Detect which cell encompasses the target text, then output its [X, Y] center coordinate. 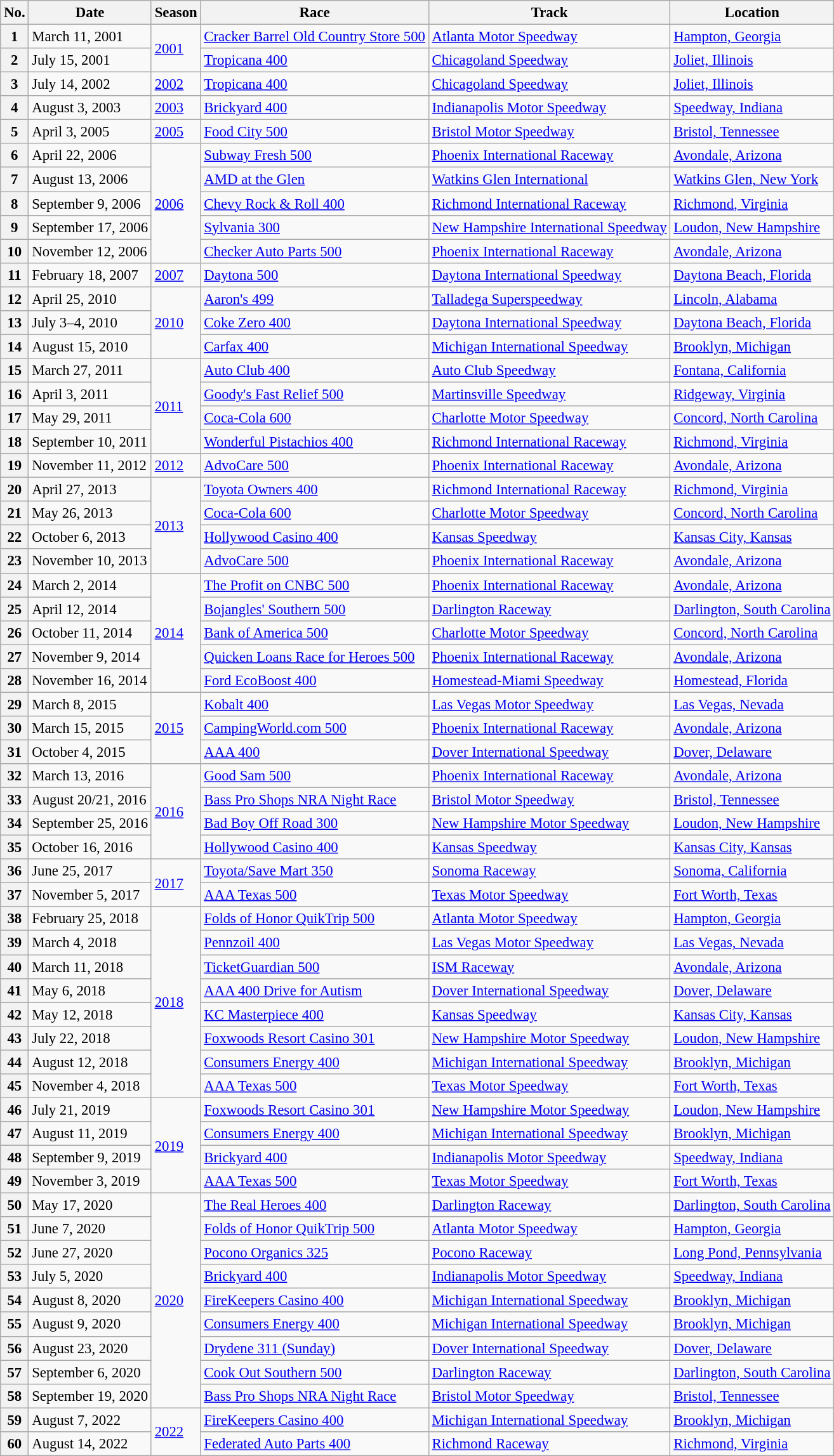
19 [15, 466]
24 [15, 585]
Pocono Organics 325 [315, 1253]
October 16, 2016 [90, 848]
April 3, 2005 [90, 132]
60 [15, 1444]
Pocono Raceway [550, 1253]
July 5, 2020 [90, 1276]
Talladega Superspeedway [550, 299]
Watkins Glen International [550, 180]
March 2, 2014 [90, 585]
Aaron's 499 [315, 299]
2012 [176, 466]
March 8, 2015 [90, 704]
November 3, 2019 [90, 1181]
23 [15, 561]
September 10, 2011 [90, 442]
33 [15, 800]
November 10, 2013 [90, 561]
May 29, 2011 [90, 418]
March 11, 2018 [90, 967]
Pennzoil 400 [315, 943]
12 [15, 299]
35 [15, 848]
20 [15, 490]
August 23, 2020 [90, 1348]
3 [15, 84]
Carfax 400 [315, 346]
41 [15, 990]
July 14, 2002 [90, 84]
Ford EcoBoost 400 [315, 681]
The Real Heroes 400 [315, 1205]
ISM Raceway [550, 967]
April 3, 2011 [90, 394]
September 9, 2019 [90, 1157]
2020 [176, 1301]
AAA 400 Drive for Autism [315, 990]
Long Pond, Pennsylvania [752, 1253]
Food City 500 [315, 132]
Track [550, 13]
April 22, 2006 [90, 155]
July 21, 2019 [90, 1110]
2022 [176, 1431]
March 27, 2011 [90, 371]
Ridgeway, Virginia [752, 394]
February 18, 2007 [90, 275]
March 13, 2016 [90, 776]
54 [15, 1301]
8 [15, 204]
31 [15, 752]
34 [15, 823]
TicketGuardian 500 [315, 967]
44 [15, 1062]
September 17, 2006 [90, 227]
May 12, 2018 [90, 1014]
37 [15, 895]
14 [15, 346]
April 12, 2014 [90, 609]
Chevy Rock & Roll 400 [315, 204]
June 7, 2020 [90, 1229]
51 [15, 1229]
46 [15, 1110]
Homestead-Miami Speedway [550, 681]
Kobalt 400 [315, 704]
November 4, 2018 [90, 1086]
2015 [176, 728]
CampingWorld.com 500 [315, 728]
10 [15, 251]
2007 [176, 275]
27 [15, 657]
August 11, 2019 [90, 1134]
AMD at the Glen [315, 180]
2003 [176, 108]
43 [15, 1038]
Bojangles' Southern 500 [315, 609]
Sonoma Raceway [550, 871]
July 3–4, 2010 [90, 323]
2006 [176, 203]
2011 [176, 406]
28 [15, 681]
March 4, 2018 [90, 943]
Sonoma, California [752, 871]
Season [176, 13]
49 [15, 1181]
September 19, 2020 [90, 1396]
2019 [176, 1145]
May 26, 2013 [90, 513]
17 [15, 418]
Drydene 311 (Sunday) [315, 1348]
April 25, 2010 [90, 299]
39 [15, 943]
2010 [176, 322]
April 27, 2013 [90, 490]
Richmond Raceway [550, 1444]
38 [15, 919]
October 11, 2014 [90, 633]
2017 [176, 883]
21 [15, 513]
Location [752, 13]
57 [15, 1372]
October 6, 2013 [90, 537]
16 [15, 394]
2016 [176, 811]
Martinsville Speedway [550, 394]
Homestead, Florida [752, 681]
56 [15, 1348]
1 [15, 37]
Daytona 500 [315, 275]
September 6, 2020 [90, 1372]
59 [15, 1420]
Race [315, 13]
55 [15, 1325]
September 25, 2016 [90, 823]
11 [15, 275]
45 [15, 1086]
July 22, 2018 [90, 1038]
August 3, 2003 [90, 108]
June 25, 2017 [90, 871]
August 13, 2006 [90, 180]
29 [15, 704]
26 [15, 633]
2 [15, 60]
4 [15, 108]
40 [15, 967]
No. [15, 13]
KC Masterpiece 400 [315, 1014]
Good Sam 500 [315, 776]
Toyota/Save Mart 350 [315, 871]
18 [15, 442]
February 25, 2018 [90, 919]
The Profit on CNBC 500 [315, 585]
August 15, 2010 [90, 346]
New Hampshire International Speedway [550, 227]
August 14, 2022 [90, 1444]
2018 [176, 1002]
Checker Auto Parts 500 [315, 251]
47 [15, 1134]
Bank of America 500 [315, 633]
9 [15, 227]
August 8, 2020 [90, 1301]
5 [15, 132]
August 12, 2018 [90, 1062]
May 17, 2020 [90, 1205]
August 20/21, 2016 [90, 800]
Goody's Fast Relief 500 [315, 394]
September 9, 2006 [90, 204]
42 [15, 1014]
2014 [176, 633]
7 [15, 180]
36 [15, 871]
November 12, 2006 [90, 251]
May 6, 2018 [90, 990]
March 11, 2001 [90, 37]
Coke Zero 400 [315, 323]
Watkins Glen, New York [752, 180]
2013 [176, 525]
Fontana, California [752, 371]
August 9, 2020 [90, 1325]
June 27, 2020 [90, 1253]
November 9, 2014 [90, 657]
Toyota Owners 400 [315, 490]
Quicken Loans Race for Heroes 500 [315, 657]
Date [90, 13]
November 16, 2014 [90, 681]
50 [15, 1205]
52 [15, 1253]
2005 [176, 132]
Auto Club 400 [315, 371]
Subway Fresh 500 [315, 155]
Auto Club Speedway [550, 371]
58 [15, 1396]
November 5, 2017 [90, 895]
July 15, 2001 [90, 60]
30 [15, 728]
15 [15, 371]
AAA 400 [315, 752]
Sylvania 300 [315, 227]
Federated Auto Parts 400 [315, 1444]
October 4, 2015 [90, 752]
Wonderful Pistachios 400 [315, 442]
Bad Boy Off Road 300 [315, 823]
53 [15, 1276]
13 [15, 323]
6 [15, 155]
November 11, 2012 [90, 466]
Lincoln, Alabama [752, 299]
32 [15, 776]
2001 [176, 48]
22 [15, 537]
August 7, 2022 [90, 1420]
Cook Out Southern 500 [315, 1372]
March 15, 2015 [90, 728]
Cracker Barrel Old Country Store 500 [315, 37]
48 [15, 1157]
2002 [176, 84]
25 [15, 609]
